Locate the cell with the specified text and output its (x, y) center coordinate. 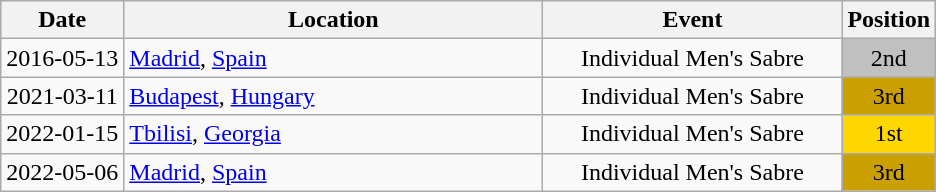
2022-05-06 (62, 172)
Date (62, 20)
2021-03-11 (62, 96)
2022-01-15 (62, 134)
1st (889, 134)
Position (889, 20)
Event (692, 20)
2nd (889, 58)
Budapest, Hungary (334, 96)
2016-05-13 (62, 58)
Location (334, 20)
Tbilisi, Georgia (334, 134)
